Search for the cell housing the specified text and yield its [x, y] center coordinate. 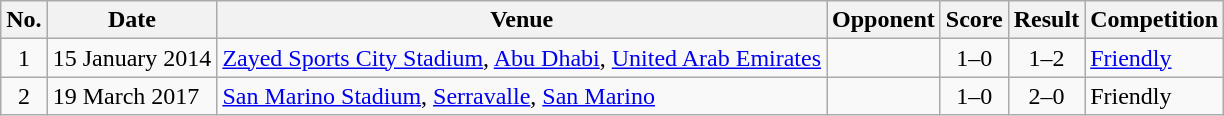
15 January 2014 [132, 58]
Result [1046, 20]
No. [24, 20]
San Marino Stadium, Serravalle, San Marino [522, 96]
19 March 2017 [132, 96]
Zayed Sports City Stadium, Abu Dhabi, United Arab Emirates [522, 58]
Opponent [884, 20]
Competition [1154, 20]
2–0 [1046, 96]
Venue [522, 20]
2 [24, 96]
1 [24, 58]
1–2 [1046, 58]
Score [974, 20]
Date [132, 20]
